Scan for the cell matching the given text and deliver its [X, Y] coordinate at center. 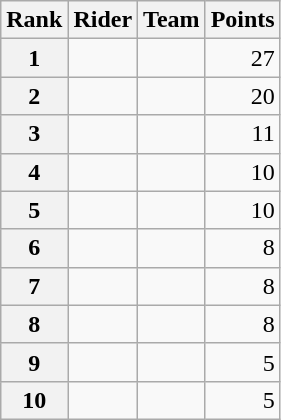
3 [34, 134]
Rider [103, 20]
7 [34, 286]
Points [242, 20]
4 [34, 172]
11 [242, 134]
6 [34, 248]
1 [34, 58]
Team [172, 20]
2 [34, 96]
20 [242, 96]
Rank [34, 20]
27 [242, 58]
9 [34, 362]
